Identify which cell holds the provided text, then report its (X, Y) central coordinate. 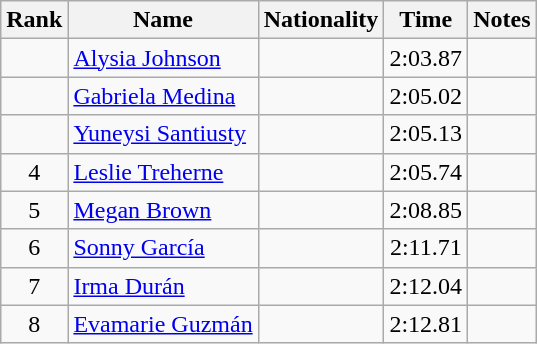
4 (34, 172)
Alysia Johnson (163, 58)
Name (163, 20)
Notes (502, 20)
2:12.81 (426, 324)
2:03.87 (426, 58)
2:05.74 (426, 172)
Leslie Treherne (163, 172)
8 (34, 324)
Yuneysi Santiusty (163, 134)
Evamarie Guzmán (163, 324)
Gabriela Medina (163, 96)
Nationality (321, 20)
Sonny García (163, 248)
5 (34, 210)
Rank (34, 20)
2:05.02 (426, 96)
Time (426, 20)
7 (34, 286)
2:08.85 (426, 210)
2:05.13 (426, 134)
6 (34, 248)
2:12.04 (426, 286)
Irma Durán (163, 286)
2:11.71 (426, 248)
Megan Brown (163, 210)
